Extract the [x, y] coordinate from the center of the cell holding the provided text.  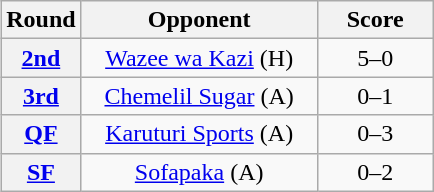
Wazee wa Kazi (H) [199, 58]
SF [41, 172]
3rd [41, 96]
Round [41, 20]
Sofapaka (A) [199, 172]
Karuturi Sports (A) [199, 134]
Score [375, 20]
Chemelil Sugar (A) [199, 96]
0–2 [375, 172]
0–3 [375, 134]
2nd [41, 58]
5–0 [375, 58]
0–1 [375, 96]
Opponent [199, 20]
QF [41, 134]
